Identify which cell holds the provided text, then report its (x, y) central coordinate. 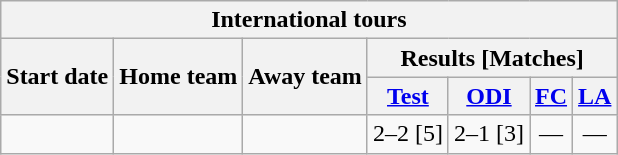
ODI (488, 96)
2–2 [5] (408, 134)
Away team (306, 77)
International tours (309, 20)
LA (595, 96)
2–1 [3] (488, 134)
Test (408, 96)
Results [Matches] (492, 58)
FC (552, 96)
Start date (58, 77)
Home team (178, 77)
